Scan for the cell matching the given text and deliver its [X, Y] coordinate at center. 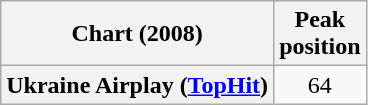
Peakposition [320, 34]
64 [320, 85]
Ukraine Airplay (TopHit) [138, 85]
Chart (2008) [138, 34]
